Determine the (x, y) coordinate at the center of the cell enclosing the given text.  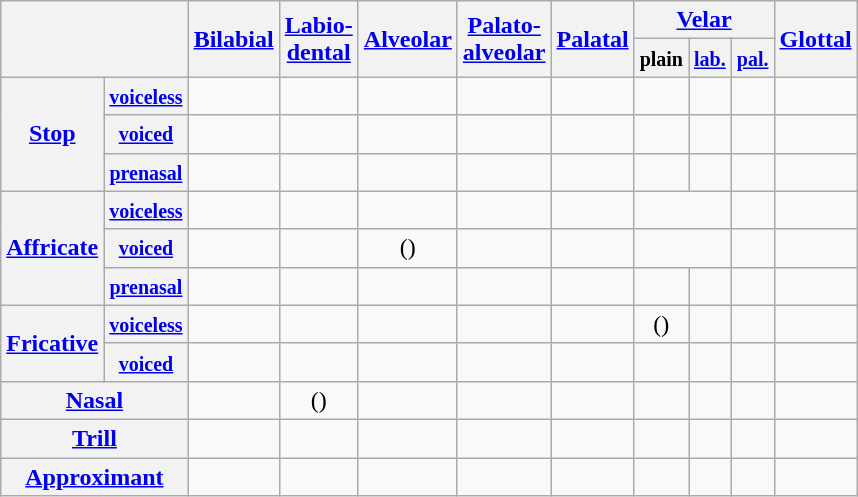
Fricative (52, 343)
Palatal (592, 39)
Labio-dental (318, 39)
pal. (752, 58)
Palato-alveolar (504, 39)
Trill (94, 438)
Nasal (94, 400)
lab. (710, 58)
Alveolar (408, 39)
Affricate (52, 248)
Approximant (94, 477)
Velar (704, 20)
Bilabial (234, 39)
Stop (52, 134)
plain (661, 58)
Glottal (816, 39)
